Return (X, Y) of the center of cell containing provided text 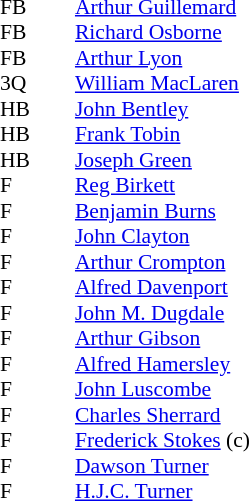
3Q (19, 83)
